Return (X, Y) of the center of cell containing provided text 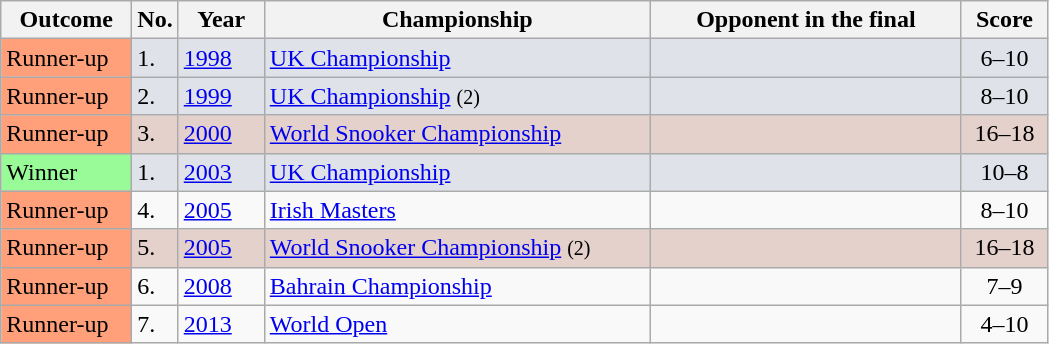
1998 (221, 58)
1999 (221, 96)
Outcome (66, 20)
6–10 (1004, 58)
4–10 (1004, 324)
No. (155, 20)
Winner (66, 172)
2013 (221, 324)
2003 (221, 172)
2. (155, 96)
4. (155, 210)
Championship (457, 20)
Opponent in the final (806, 20)
Irish Masters (457, 210)
6. (155, 286)
Score (1004, 20)
Bahrain Championship (457, 286)
2008 (221, 286)
World Snooker Championship (2) (457, 248)
World Snooker Championship (457, 134)
10–8 (1004, 172)
7. (155, 324)
5. (155, 248)
7–9 (1004, 286)
2000 (221, 134)
World Open (457, 324)
Year (221, 20)
3. (155, 134)
UK Championship (2) (457, 96)
